Identify which cell holds the provided text, then report its (X, Y) central coordinate. 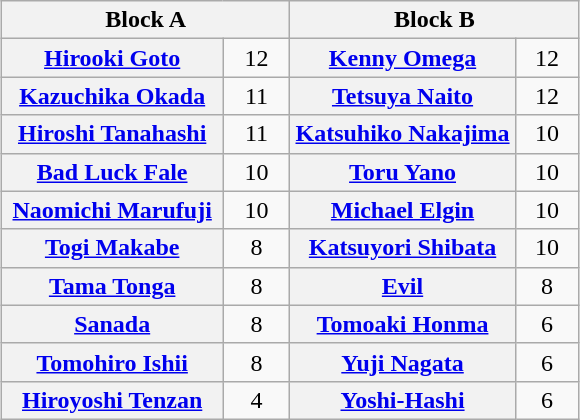
Michael Elgin (402, 210)
Tomoaki Honma (402, 324)
Togi Makabe (112, 248)
Hiroshi Tanahashi (112, 134)
Evil (402, 286)
Hiroyoshi Tenzan (112, 400)
Toru Yano (402, 172)
Yuji Nagata (402, 362)
Hirooki Goto (112, 58)
Tama Tonga (112, 286)
Yoshi-Hashi (402, 400)
Tomohiro Ishii (112, 362)
Sanada (112, 324)
Katsuhiko Nakajima (402, 134)
Block A (146, 20)
Kenny Omega (402, 58)
Katsuyori Shibata (402, 248)
Block B (434, 20)
Bad Luck Fale (112, 172)
Naomichi Marufuji (112, 210)
4 (256, 400)
Kazuchika Okada (112, 96)
Tetsuya Naito (402, 96)
